Find where the given text appears and provide that cell's center as [x, y] coordinate. 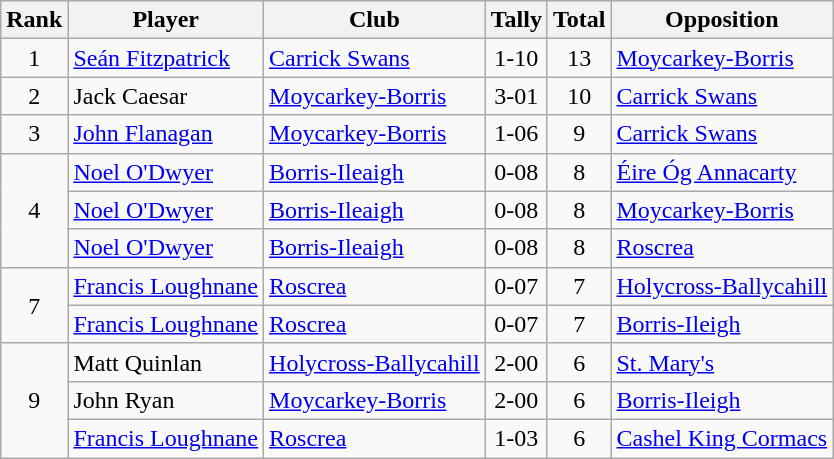
Rank [34, 20]
Cashel King Cormacs [722, 438]
Total [579, 20]
2 [34, 96]
John Flanagan [166, 134]
John Ryan [166, 400]
Matt Quinlan [166, 362]
Opposition [722, 20]
3-01 [516, 96]
Seán Fitzpatrick [166, 58]
1-03 [516, 438]
Éire Óg Annacarty [722, 172]
13 [579, 58]
10 [579, 96]
3 [34, 134]
Club [375, 20]
Tally [516, 20]
4 [34, 210]
Jack Caesar [166, 96]
1-06 [516, 134]
1 [34, 58]
1-10 [516, 58]
St. Mary's [722, 362]
Player [166, 20]
